Scan for the cell matching the given text and deliver its (X, Y) coordinate at center. 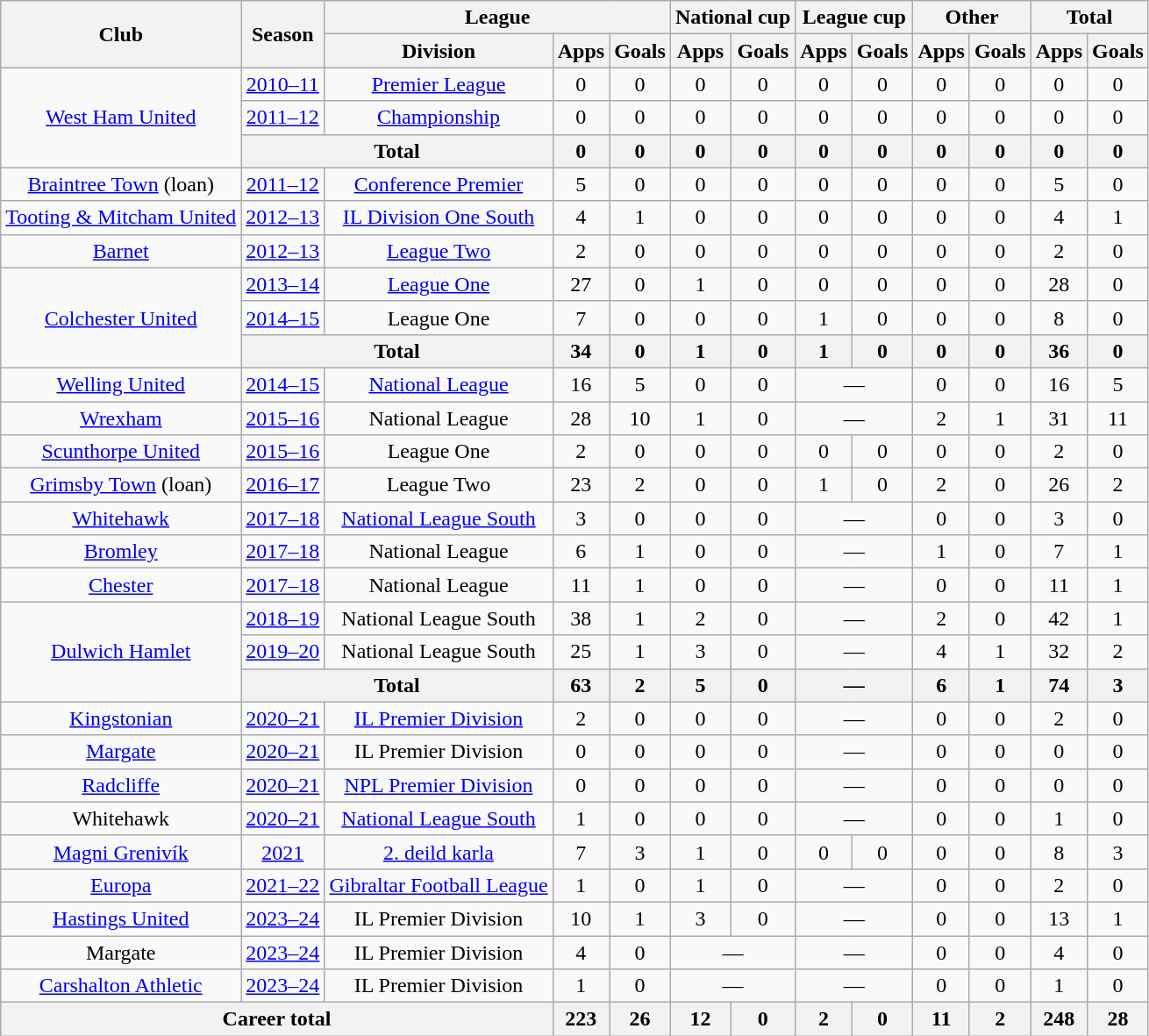
2019–20 (282, 652)
2021 (282, 852)
League cup (854, 18)
Conference Premier (439, 184)
32 (1059, 652)
Welling United (121, 384)
248 (1059, 1019)
National cup (732, 18)
NPL Premier Division (439, 785)
27 (581, 284)
Wrexham (121, 418)
Dulwich Hamlet (121, 652)
Club (121, 34)
Kingstonian (121, 718)
Carshalton Athletic (121, 986)
Premier League (439, 84)
Europa (121, 885)
2016–17 (282, 485)
Colchester United (121, 318)
223 (581, 1019)
74 (1059, 685)
Other (972, 18)
2018–19 (282, 618)
34 (581, 351)
Division (439, 51)
13 (1059, 918)
23 (581, 485)
Scunthorpe United (121, 452)
Radcliffe (121, 785)
38 (581, 618)
36 (1059, 351)
Career total (277, 1019)
2013–14 (282, 284)
42 (1059, 618)
Season (282, 34)
31 (1059, 418)
63 (581, 685)
Hastings United (121, 918)
25 (581, 652)
League (497, 18)
2010–11 (282, 84)
Championship (439, 118)
Gibraltar Football League (439, 885)
IL Division One South (439, 218)
Magni Grenivík (121, 852)
Barnet (121, 251)
Grimsby Town (loan) (121, 485)
2. deild karla (439, 852)
Braintree Town (loan) (121, 184)
Tooting & Mitcham United (121, 218)
Chester (121, 585)
12 (700, 1019)
Bromley (121, 552)
2021–22 (282, 885)
West Ham United (121, 118)
